Return the [X, Y] coordinate for the center point of the cell that contains the specified text.  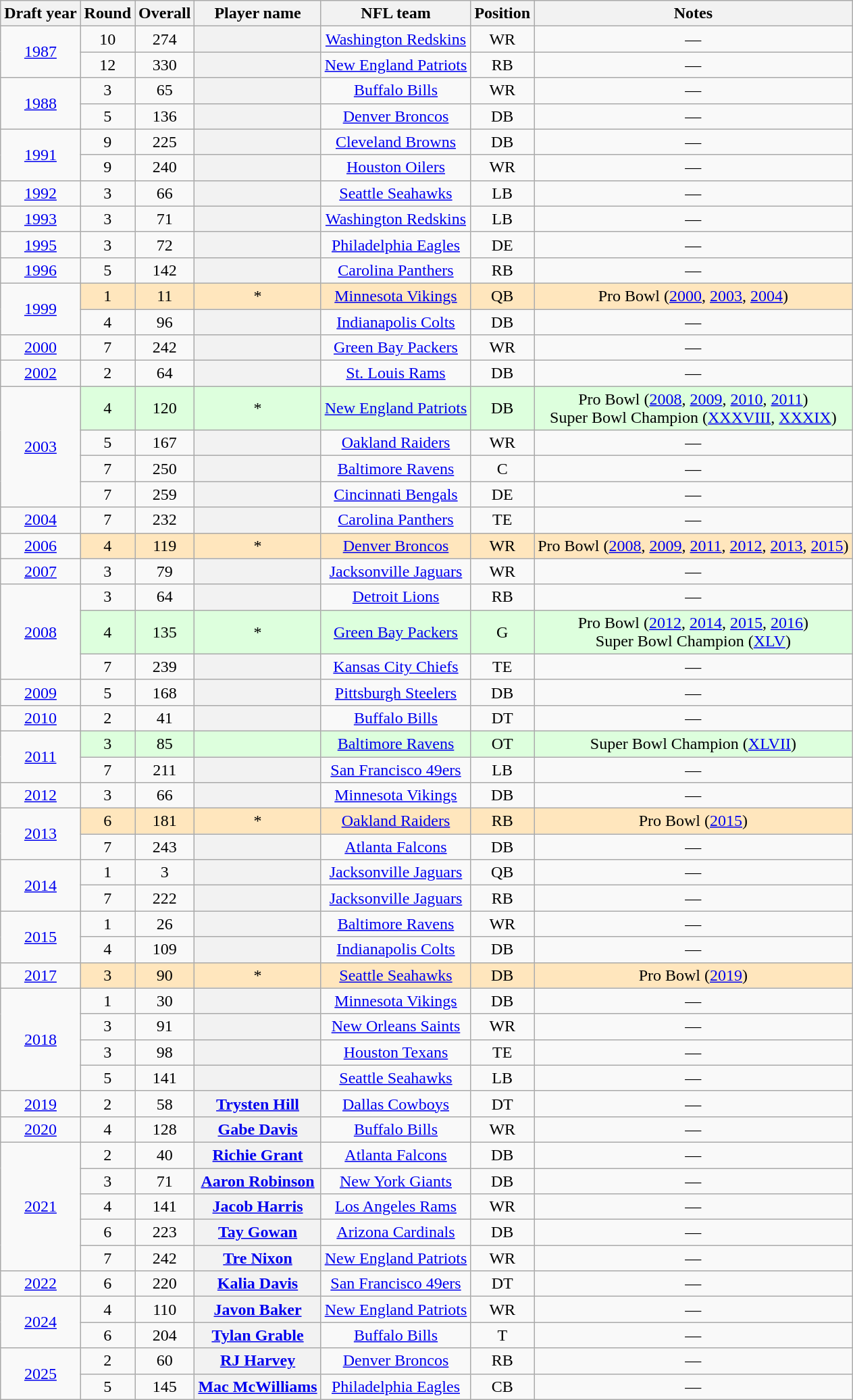
1988 [41, 103]
Pro Bowl (2015) [694, 821]
Javon Baker [258, 1310]
110 [165, 1310]
2022 [41, 1284]
1992 [41, 193]
91 [165, 1027]
1991 [41, 155]
2002 [41, 373]
1993 [41, 219]
OT [502, 744]
240 [165, 167]
2009 [41, 692]
Pittsburgh Steelers [396, 692]
Arizona Cardinals [396, 1233]
12 [107, 65]
NFL team [396, 14]
168 [165, 692]
145 [165, 1386]
181 [165, 821]
2007 [41, 571]
211 [165, 769]
2013 [41, 834]
2012 [41, 796]
128 [165, 1129]
1999 [41, 309]
New Orleans Saints [396, 1027]
2010 [41, 718]
135 [165, 632]
330 [165, 65]
T [502, 1335]
2024 [41, 1322]
Jacob Harris [258, 1207]
Round [107, 14]
Richie Grant [258, 1155]
Position [502, 14]
225 [165, 142]
2021 [41, 1206]
2014 [41, 885]
30 [165, 1001]
204 [165, 1335]
Kalia Davis [258, 1284]
220 [165, 1284]
72 [165, 244]
40 [165, 1155]
142 [165, 270]
2004 [41, 520]
Player name [258, 14]
Tay Gowan [258, 1233]
239 [165, 667]
243 [165, 847]
2003 [41, 447]
Overall [165, 14]
Houston Oilers [396, 167]
Pro Bowl (2019) [694, 975]
60 [165, 1361]
58 [165, 1104]
85 [165, 744]
2020 [41, 1129]
2025 [41, 1374]
2000 [41, 348]
New York Giants [396, 1181]
79 [165, 571]
250 [165, 469]
Gabe Davis [258, 1129]
65 [165, 90]
232 [165, 520]
1987 [41, 52]
2017 [41, 975]
Aaron Robinson [258, 1181]
Tre Nixon [258, 1258]
11 [165, 296]
41 [165, 718]
167 [165, 443]
109 [165, 950]
2008 [41, 632]
26 [165, 924]
96 [165, 322]
Dallas Cowboys [396, 1104]
Pro Bowl (2008, 2009, 2011, 2012, 2013, 2015) [694, 546]
Draft year [41, 14]
Cleveland Browns [396, 142]
Pro Bowl (2012, 2014, 2015, 2016)Super Bowl Champion (XLV) [694, 632]
2006 [41, 546]
2011 [41, 756]
10 [107, 39]
RJ Harvey [258, 1361]
274 [165, 39]
1995 [41, 244]
2015 [41, 937]
Tylan Grable [258, 1335]
CB [502, 1386]
Notes [694, 14]
Mac McWilliams [258, 1386]
222 [165, 898]
1996 [41, 270]
Detroit Lions [396, 597]
G [502, 632]
Cincinnati Bengals [396, 494]
259 [165, 494]
St. Louis Rams [396, 373]
223 [165, 1233]
Kansas City Chiefs [396, 667]
Los Angeles Rams [396, 1207]
98 [165, 1052]
2018 [41, 1039]
Super Bowl Champion (XLVII) [694, 744]
Trysten Hill [258, 1104]
Pro Bowl (2008, 2009, 2010, 2011)Super Bowl Champion (XXXVIII, XXXIX) [694, 408]
90 [165, 975]
Houston Texans [396, 1052]
2019 [41, 1104]
C [502, 469]
119 [165, 546]
Pro Bowl (2000, 2003, 2004) [694, 296]
136 [165, 116]
120 [165, 408]
